Scan for the cell matching the given text and deliver its [X, Y] coordinate at center. 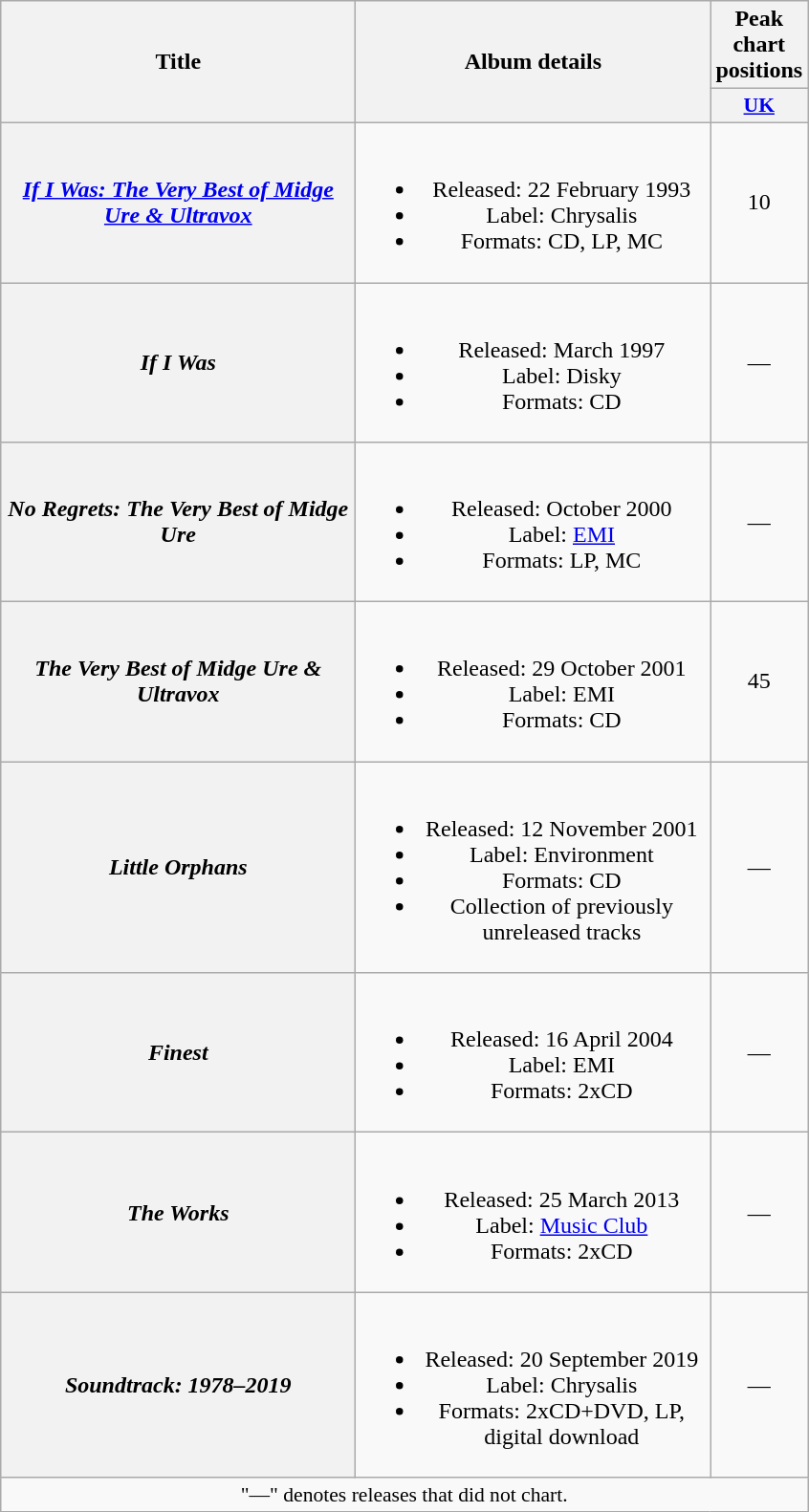
10 [759, 203]
Soundtrack: 1978–2019 [178, 1385]
UK [759, 106]
Released: 20 September 2019Label: ChrysalisFormats: 2xCD+DVD, LP, digital download [534, 1385]
Released: 16 April 2004Label: EMIFormats: 2xCD [534, 1053]
Little Orphans [178, 868]
Album details [534, 62]
The Works [178, 1212]
Released: 29 October 2001Label: EMIFormats: CD [534, 682]
Released: 22 February 1993Label: ChrysalisFormats: CD, LP, MC [534, 203]
Released: 25 March 2013Label: Music ClubFormats: 2xCD [534, 1212]
Finest [178, 1053]
Title [178, 62]
45 [759, 682]
Released: 12 November 2001Label: EnvironmentFormats: CDCollection of previously unreleased tracks [534, 868]
"—" denotes releases that did not chart. [404, 1495]
No Regrets: The Very Best of Midge Ure [178, 522]
Released: October 2000Label: EMIFormats: LP, MC [534, 522]
Released: March 1997Label: DiskyFormats: CD [534, 363]
If I Was [178, 363]
If I Was: The Very Best of Midge Ure & Ultravox [178, 203]
The Very Best of Midge Ure & Ultravox [178, 682]
Peak chart positions [759, 45]
